Extract the (X, Y) coordinate from the center of the cell holding the provided text.  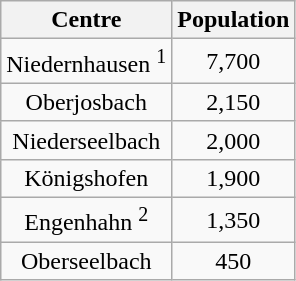
1,900 (234, 178)
Königshofen (86, 178)
2,150 (234, 102)
Population (234, 20)
Niederseelbach (86, 140)
Engenhahn 2 (86, 220)
Oberjosbach (86, 102)
2,000 (234, 140)
Niedernhausen 1 (86, 62)
7,700 (234, 62)
1,350 (234, 220)
Centre (86, 20)
Oberseelbach (86, 261)
450 (234, 261)
